Search for the cell housing the specified text and yield its [x, y] center coordinate. 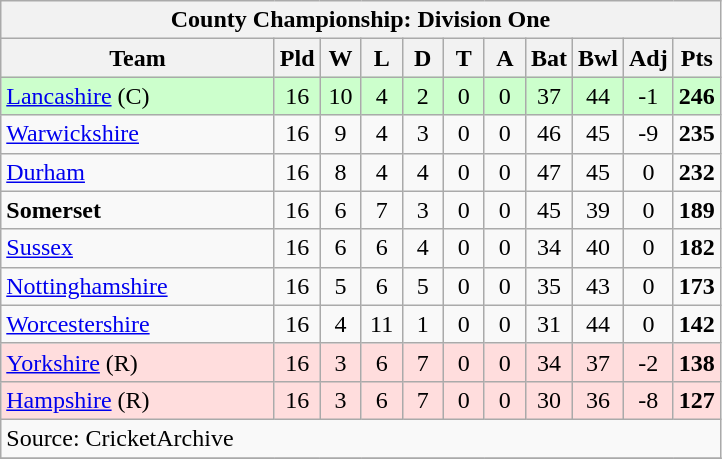
9 [340, 134]
235 [696, 134]
Nottinghamshire [138, 286]
Sussex [138, 248]
Somerset [138, 210]
W [340, 58]
11 [382, 324]
10 [340, 96]
Durham [138, 172]
A [504, 58]
Hampshire (R) [138, 400]
189 [696, 210]
Pts [696, 58]
46 [548, 134]
39 [598, 210]
30 [548, 400]
8 [340, 172]
246 [696, 96]
138 [696, 362]
35 [548, 286]
142 [696, 324]
T [464, 58]
-2 [649, 362]
Worcestershire [138, 324]
182 [696, 248]
Bat [548, 58]
2 [422, 96]
L [382, 58]
47 [548, 172]
1 [422, 324]
43 [598, 286]
127 [696, 400]
36 [598, 400]
D [422, 58]
Lancashire (C) [138, 96]
Warwickshire [138, 134]
Pld [297, 58]
40 [598, 248]
Bwl [598, 58]
Source: CricketArchive [361, 438]
232 [696, 172]
Team [138, 58]
-1 [649, 96]
173 [696, 286]
Adj [649, 58]
Yorkshire (R) [138, 362]
-9 [649, 134]
-8 [649, 400]
County Championship: Division One [361, 20]
31 [548, 324]
